Identify which cell holds the provided text, then report its (x, y) central coordinate. 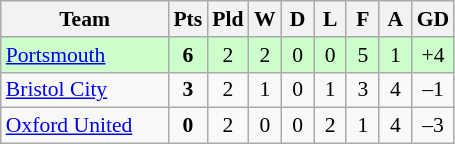
W (266, 19)
+4 (434, 55)
6 (188, 55)
D (298, 19)
Team (85, 19)
–3 (434, 126)
F (362, 19)
Bristol City (85, 90)
–1 (434, 90)
Portsmouth (85, 55)
GD (434, 19)
5 (362, 55)
A (396, 19)
L (330, 19)
Pts (188, 19)
Oxford United (85, 126)
Pld (228, 19)
